Scan for the cell matching the given text and deliver its [X, Y] coordinate at center. 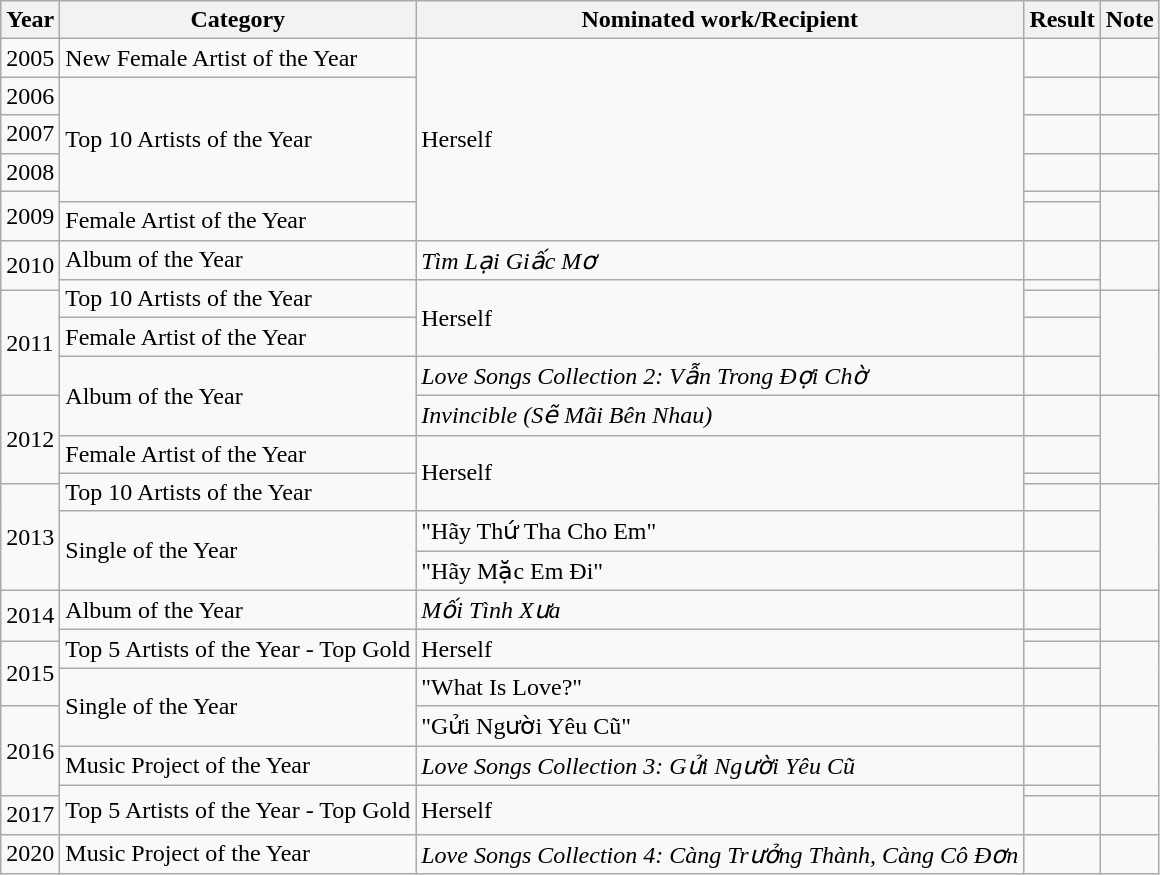
2010 [30, 266]
Year [30, 20]
Category [238, 20]
2020 [30, 854]
2011 [30, 344]
2005 [30, 58]
2006 [30, 96]
2013 [30, 537]
Love Songs Collection 2: Vẫn Trong Đợi Chờ [720, 376]
2017 [30, 815]
"Hãy Thứ Tha Cho Em" [720, 531]
2016 [30, 751]
Result [1062, 20]
2007 [30, 134]
Nominated work/Recipient [720, 20]
2008 [30, 172]
Love Songs Collection 4: Càng Trưởng Thành, Càng Cô Đơn [720, 854]
"Gửi Người Yêu Cũ" [720, 726]
2012 [30, 440]
2014 [30, 616]
Love Songs Collection 3: Gửi Người Yêu Cũ [720, 766]
Note [1130, 20]
New Female Artist of the Year [238, 58]
Invincible (Sẽ Mãi Bên Nhau) [720, 415]
2009 [30, 216]
Tìm Lại Giấc Mơ [720, 260]
"What Is Love?" [720, 687]
Mối Tình Xưa [720, 610]
"Hãy Mặc Em Đi" [720, 571]
2015 [30, 674]
